Search for the cell housing the specified text and yield its (x, y) center coordinate. 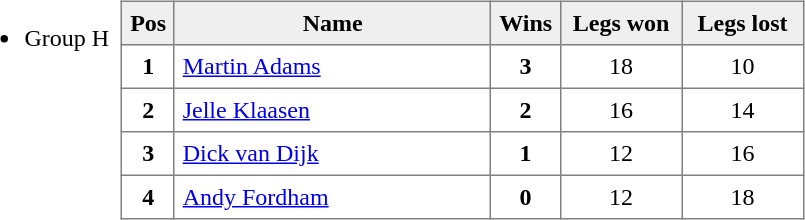
Martin Adams (332, 67)
0 (526, 197)
Andy Fordham (332, 197)
Dick van Dijk (332, 154)
Legs lost (743, 23)
10 (743, 67)
Wins (526, 23)
Legs won (621, 23)
4 (148, 197)
Jelle Klaasen (332, 110)
Pos (148, 23)
14 (743, 110)
Name (332, 23)
